Pinpoint the cell where the given text exists, returning its (X, Y) midpoint coordinate. 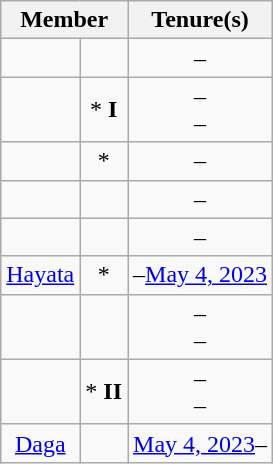
* I (104, 110)
–May 4, 2023 (200, 275)
Daga (40, 443)
May 4, 2023– (200, 443)
Member (64, 20)
* II (104, 392)
Hayata (40, 275)
Tenure(s) (200, 20)
